Pinpoint the cell where the given text exists, returning its (x, y) midpoint coordinate. 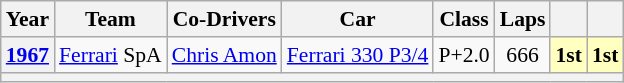
Car (358, 19)
Ferrari 330 P3/4 (358, 55)
Year (28, 19)
Ferrari SpA (110, 55)
Class (464, 19)
Laps (523, 19)
P+2.0 (464, 55)
Chris Amon (224, 55)
Co-Drivers (224, 19)
1967 (28, 55)
666 (523, 55)
Team (110, 19)
